Detect which cell encompasses the target text, then output its [x, y] center coordinate. 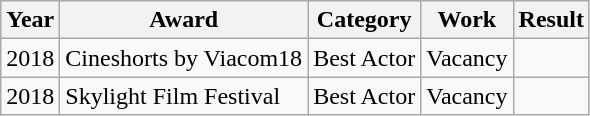
Award [184, 20]
Year [30, 20]
Cineshorts by Viacom18 [184, 58]
Skylight Film Festival [184, 96]
Result [551, 20]
Work [467, 20]
Category [364, 20]
